From the cell containing the given text, extract its center point as (x, y) coordinate. 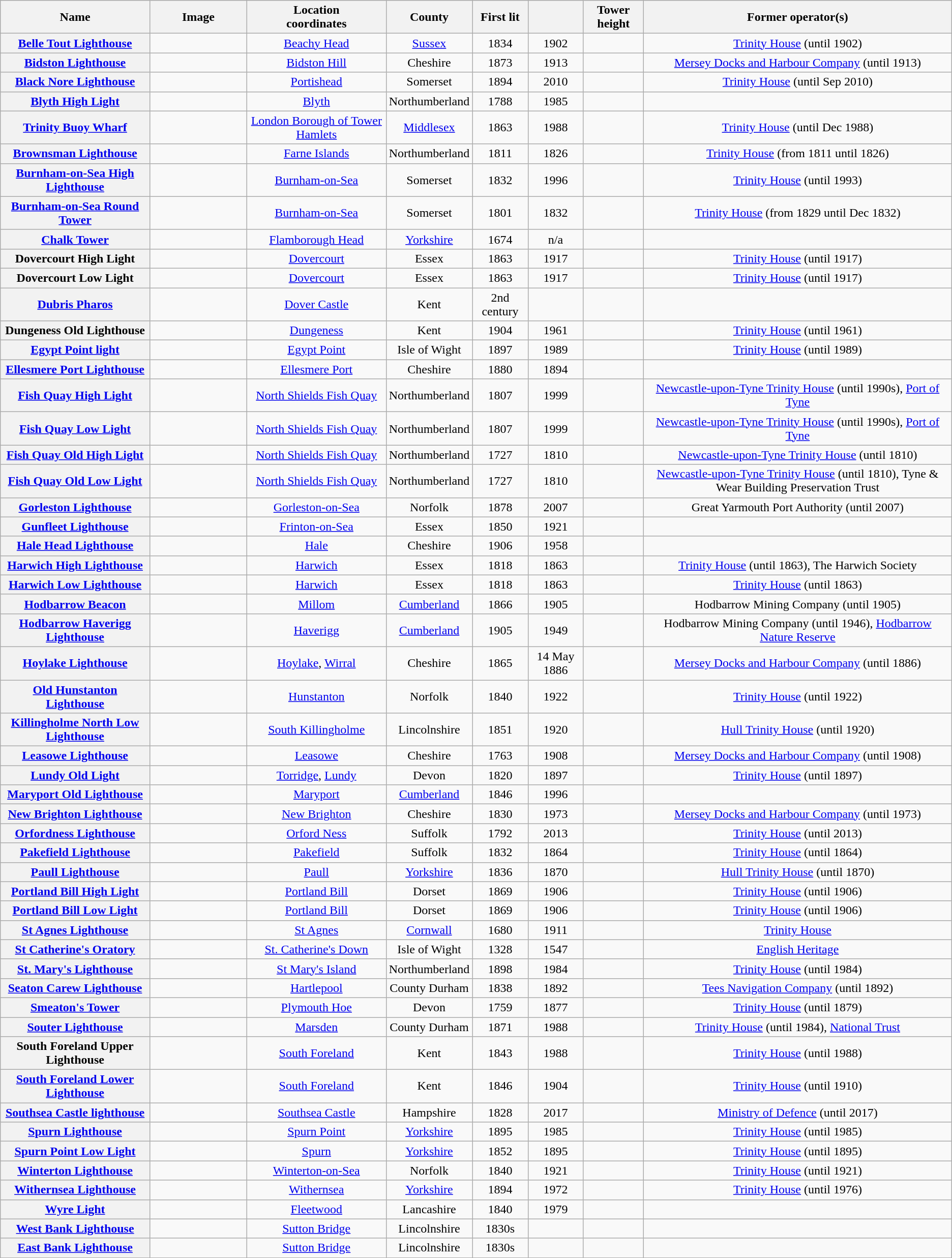
1792 (500, 833)
Old Hunstanton Lighthouse (75, 696)
County (429, 17)
Tees Navigation Company (until 1892) (798, 988)
Killingholme North Low Lighthouse (75, 729)
London Borough of Tower Hamlets (316, 127)
St Catherine's Oratory (75, 949)
Hoylake, Wirral (316, 663)
Hodbarrow Mining Company (until 1946), Hodbarrow Nature Reserve (798, 630)
Spurn Lighthouse (75, 1132)
Torridge, Lundy (316, 775)
1972 (555, 1190)
1873 (500, 63)
1850 (500, 526)
Trinity House (until 1993) (798, 180)
Hunstanton (316, 696)
1828 (500, 1113)
South Foreland Lower Lighthouse (75, 1087)
Belle Tout Lighthouse (75, 43)
1763 (500, 756)
Trinity House (until 1961) (798, 331)
Mersey Docks and Harbour Company (until 1886) (798, 663)
Trinity House (until 1976) (798, 1190)
Paull (316, 872)
1979 (555, 1209)
First lit (500, 17)
Mersey Docks and Harbour Company (until 1973) (798, 814)
1973 (555, 814)
Hale (316, 546)
Haverigg (316, 630)
Paull Lighthouse (75, 872)
English Heritage (798, 949)
1880 (500, 369)
St Mary's Island (316, 969)
Burnham-on-Sea Round Tower (75, 213)
St Agnes (316, 930)
Bidston Lighthouse (75, 63)
Trinity House (from 1811 until 1826) (798, 154)
1877 (555, 1007)
Name (75, 17)
14 May 1886 (555, 663)
Spurn Point (316, 1132)
1902 (555, 43)
1949 (555, 630)
Hoylake Lighthouse (75, 663)
Hale Head Lighthouse (75, 546)
Trinity House (until 2013) (798, 833)
Fish Quay High Light (75, 396)
Leasowe Lighthouse (75, 756)
Tower height (613, 17)
1826 (555, 154)
Dungeness (316, 331)
Marsden (316, 1027)
Newcastle-upon-Tyne Trinity House (until 1810), Tyne & Wear Building Preservation Trust (798, 481)
Trinity House (until 1910) (798, 1087)
Image (198, 17)
Spurn Point Low Light (75, 1151)
Withernsea Lighthouse (75, 1190)
Trinity House (until 1864) (798, 853)
1984 (555, 969)
Former operator(s) (798, 17)
1865 (500, 663)
2013 (555, 833)
Orford Ness (316, 833)
1759 (500, 1007)
Gunfleet Lighthouse (75, 526)
Trinity House (until 1879) (798, 1007)
Withernsea (316, 1190)
Trinity House (until 1984), National Trust (798, 1027)
1830 (500, 814)
Maryport Old Lighthouse (75, 795)
Trinity House (until 1895) (798, 1151)
Smeaton's Tower (75, 1007)
Harwich Low Lighthouse (75, 584)
Trinity House (until Sep 2010) (798, 82)
1852 (500, 1151)
Harwich High Lighthouse (75, 565)
Hodbarrow Beacon (75, 604)
1328 (500, 949)
Hampshire (429, 1113)
Hodbarrow Haverigg Lighthouse (75, 630)
Winterton-on-Sea (316, 1171)
Dungeness Old Lighthouse (75, 331)
Ellesmere Port Lighthouse (75, 369)
Millom (316, 604)
1911 (555, 930)
Dovercourt High Light (75, 258)
Fleetwood (316, 1209)
1838 (500, 988)
Winterton Lighthouse (75, 1171)
1920 (555, 729)
Maryport (316, 795)
Great Yarmouth Port Authority (until 2007) (798, 507)
Brownsman Lighthouse (75, 154)
Egypt Point light (75, 350)
Hull Trinity House (until 1920) (798, 729)
Hodbarrow Mining Company (until 1905) (798, 604)
1989 (555, 350)
1870 (555, 872)
Lundy Old Light (75, 775)
1843 (500, 1053)
Trinity House (until 1984) (798, 969)
1892 (555, 988)
Mersey Docks and Harbour Company (until 1908) (798, 756)
1834 (500, 43)
2nd century (500, 304)
1878 (500, 507)
1836 (500, 872)
1922 (555, 696)
St. Catherine's Down (316, 949)
1908 (555, 756)
New Brighton (316, 814)
St. Mary's Lighthouse (75, 969)
n/a (555, 239)
Middlesex (429, 127)
2017 (555, 1113)
St Agnes Lighthouse (75, 930)
West Bank Lighthouse (75, 1228)
1871 (500, 1027)
Trinity House (until 1863), The Harwich Society (798, 565)
Pakefield (316, 853)
Orfordness Lighthouse (75, 833)
Trinity House (until 1863) (798, 584)
Ministry of Defence (until 2017) (798, 1113)
Trinity House (until 1921) (798, 1171)
Farne Islands (316, 154)
Trinity House (until 1989) (798, 350)
Hull Trinity House (until 1870) (798, 872)
Trinity Buoy Wharf (75, 127)
1958 (555, 546)
Seaton Carew Lighthouse (75, 988)
Fish Quay Old Low Light (75, 481)
Blyth (316, 101)
South Killingholme (316, 729)
Fish Quay Old High Light (75, 455)
Portland Bill High Light (75, 891)
1680 (500, 930)
Dover Castle (316, 304)
Newcastle-upon-Tyne Trinity House (until 1810) (798, 455)
1866 (500, 604)
Leasowe (316, 756)
1820 (500, 775)
Blyth High Light (75, 101)
Lancashire (429, 1209)
Portland Bill Low Light (75, 911)
Frinton-on-Sea (316, 526)
Flamborough Head (316, 239)
Black Nore Lighthouse (75, 82)
Spurn (316, 1151)
East Bank Lighthouse (75, 1248)
Chalk Tower (75, 239)
Wyre Light (75, 1209)
New Brighton Lighthouse (75, 814)
Trinity House (798, 930)
1864 (555, 853)
1898 (500, 969)
Gorleston-on-Sea (316, 507)
Location coordinates (316, 17)
Hartlepool (316, 988)
1788 (500, 101)
1851 (500, 729)
1547 (555, 949)
Bidston Hill (316, 63)
Trinity House (until 1988) (798, 1053)
Trinity House (until 1902) (798, 43)
Trinity House (until 1897) (798, 775)
Southsea Castle lighthouse (75, 1113)
Dubris Pharos (75, 304)
1801 (500, 213)
Trinity House (until 1922) (798, 696)
Ellesmere Port (316, 369)
Egypt Point (316, 350)
Trinity House (until 1985) (798, 1132)
1961 (555, 331)
Gorleston Lighthouse (75, 507)
1811 (500, 154)
Sussex (429, 43)
2010 (555, 82)
Plymouth Hoe (316, 1007)
Dovercourt Low Light (75, 278)
1913 (555, 63)
Burnham-on-Sea High Lighthouse (75, 180)
Trinity House (from 1829 until Dec 1832) (798, 213)
Beachy Head (316, 43)
Cornwall (429, 930)
Southsea Castle (316, 1113)
Trinity House (until Dec 1988) (798, 127)
Portishead (316, 82)
1674 (500, 239)
Mersey Docks and Harbour Company (until 1913) (798, 63)
Souter Lighthouse (75, 1027)
Pakefield Lighthouse (75, 853)
South Foreland Upper Lighthouse (75, 1053)
Fish Quay Low Light (75, 428)
2007 (555, 507)
